Return the [X, Y] coordinate for the center point of the cell that contains the specified text.  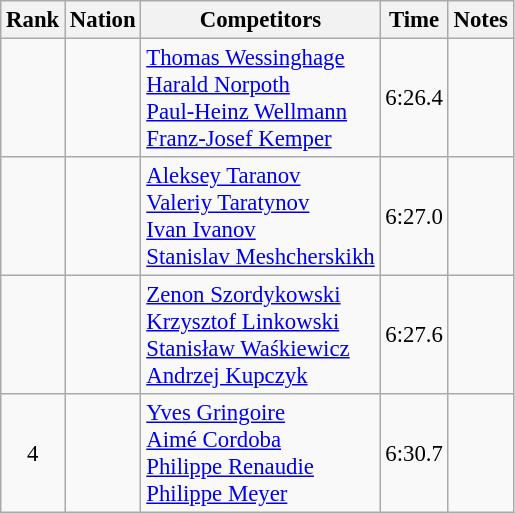
Yves GringoireAimé CordobaPhilippe RenaudiePhilippe Meyer [260, 454]
4 [33, 454]
6:26.4 [414, 98]
Aleksey TaranovValeriy TaratynovIvan IvanovStanislav Meshcherskikh [260, 216]
Thomas WessinghageHarald NorpothPaul-Heinz WellmannFranz-Josef Kemper [260, 98]
Competitors [260, 20]
Zenon SzordykowskiKrzysztof LinkowskiStanisław WaśkiewiczAndrzej Kupczyk [260, 336]
6:27.6 [414, 336]
Nation [103, 20]
6:27.0 [414, 216]
Time [414, 20]
Rank [33, 20]
6:30.7 [414, 454]
Notes [480, 20]
